From the cell containing the given text, extract its center point as [x, y] coordinate. 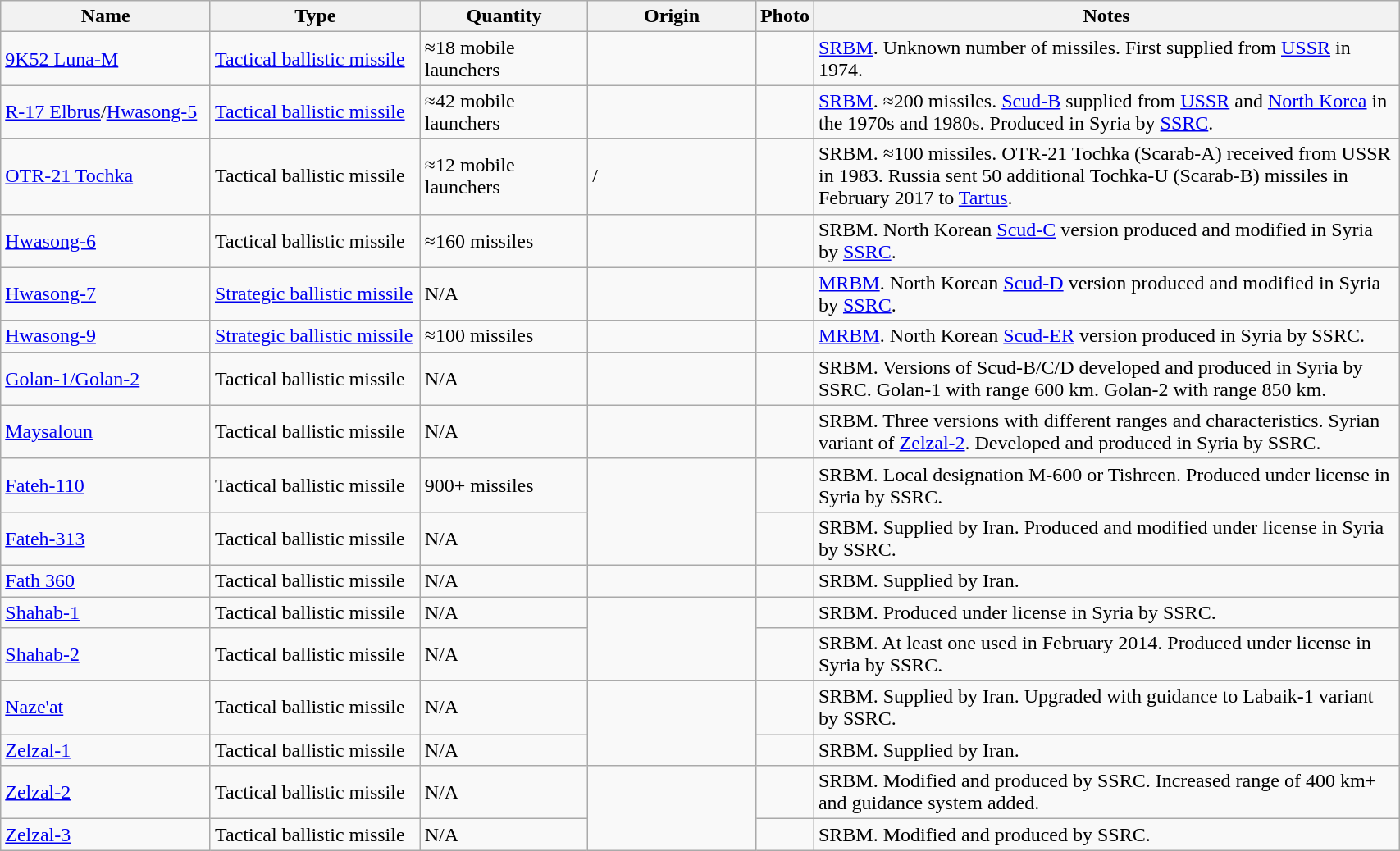
Shahab-2 [106, 654]
SRBM. Modified and produced by SSRC. Increased range of 400 km+ and guidance system added. [1106, 792]
Name [106, 16]
Zelzal-1 [106, 750]
SRBM. Versions of Scud-B/C/D developed and produced in Syria by SSRC. Golan-1 with range 600 km. Golan-2 with range 850 km. [1106, 379]
Zelzal-3 [106, 835]
SRBM. Supplied by Iran. Produced and modified under license in Syria by SSRC. [1106, 538]
SRBM. ≈200 missiles. Scud-B supplied from USSR and North Korea in the 1970s and 1980s. Produced in Syria by SSRC. [1106, 111]
Notes [1106, 16]
/ [673, 176]
Hwasong-7 [106, 294]
Hwasong-6 [106, 241]
≈18 mobile launchers [504, 59]
SRBM. Unknown number of missiles. First supplied from USSR in 1974. [1106, 59]
Photo [784, 16]
R-17 Elbrus/Hwasong-5 [106, 111]
Naze'at [106, 708]
SRBM. Modified and produced by SSRC. [1106, 835]
Quantity [504, 16]
≈12 mobile launchers [504, 176]
SRBM. Supplied by Iran. Upgraded with guidance to Labaik-1 variant by SSRC. [1106, 708]
Fath 360 [106, 580]
Fateh-313 [106, 538]
Fateh-110 [106, 485]
Zelzal-2 [106, 792]
SRBM. Produced under license in Syria by SSRC. [1106, 612]
MRBM. North Korean Scud-D version produced and modified in Syria by SSRC. [1106, 294]
SRBM. North Korean Scud-C version produced and modified in Syria by SSRC. [1106, 241]
Origin [673, 16]
SRBM. At least one used in February 2014. Produced under license in Syria by SSRC. [1106, 654]
Hwasong-9 [106, 336]
≈160 missiles [504, 241]
9K52 Luna-M [106, 59]
≈100 missiles [504, 336]
SRBM. Local designation M-600 or Tishreen. Produced under license in Syria by SSRC. [1106, 485]
Type [315, 16]
Maysaloun [106, 431]
MRBM. North Korean Scud-ER version produced in Syria by SSRC. [1106, 336]
OTR-21 Tochka [106, 176]
900+ missiles [504, 485]
SRBM. Three versions with different ranges and characteristics. Syrian variant of Zelzal-2. Developed and produced in Syria by SSRC. [1106, 431]
Golan-1/Golan-2 [106, 379]
Shahab-1 [106, 612]
≈42 mobile launchers [504, 111]
